Find where the given text appears and provide that cell's center as (x, y) coordinate. 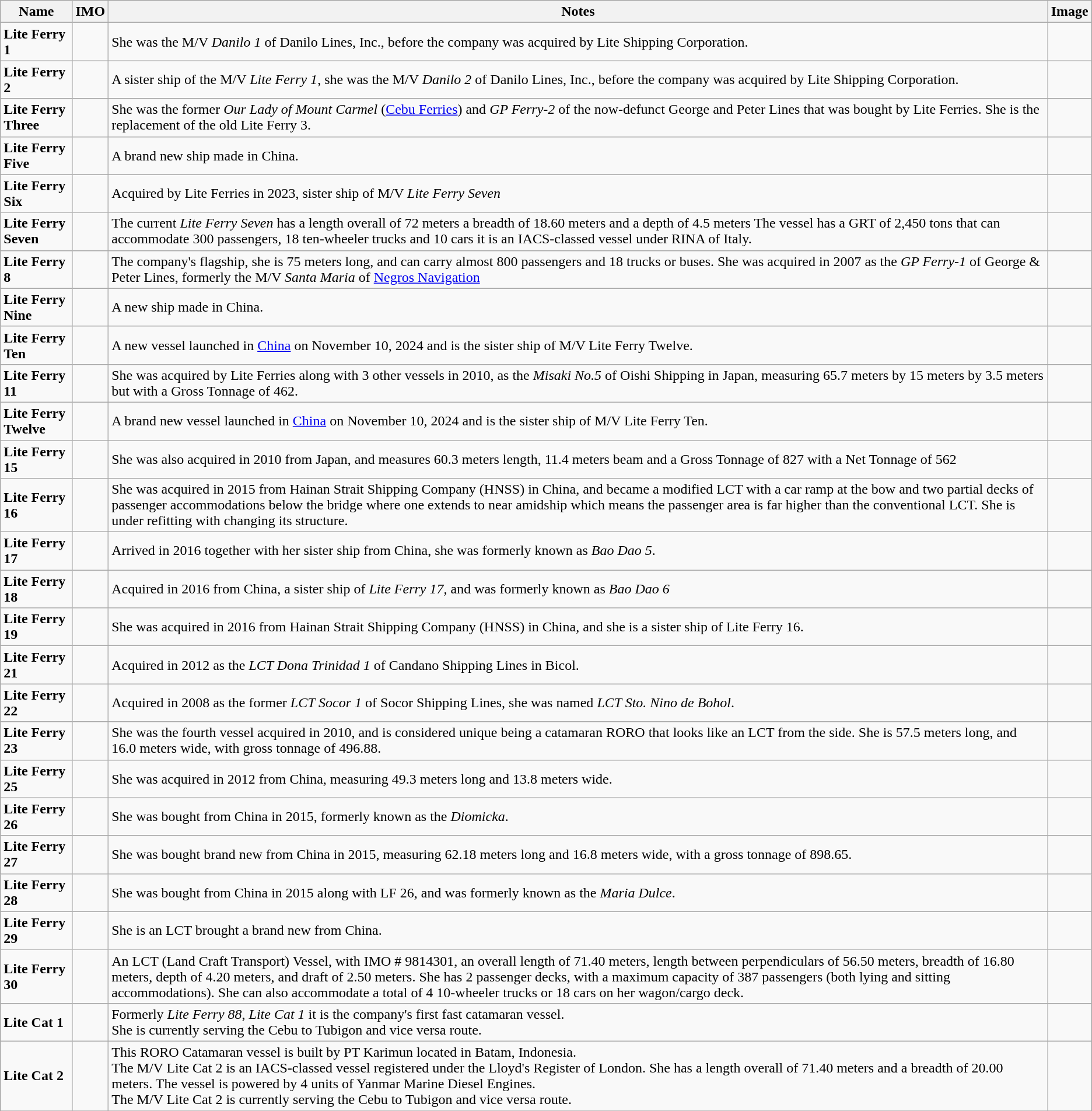
A new ship made in China. (578, 307)
Image (1070, 12)
Lite Ferry 26 (36, 817)
Formerly Lite Ferry 88, Lite Cat 1 it is the company's first fast catamaran vessel.She is currently serving the Cebu to Tubigon and vice versa route. (578, 1022)
Lite Ferry 22 (36, 703)
Name (36, 12)
Lite Ferry 1 (36, 42)
A sister ship of the M/V Lite Ferry 1, she was the M/V Danilo 2 of Danilo Lines, Inc., before the company was acquired by Lite Shipping Corporation. (578, 79)
Acquired in 2016 from China, a sister ship of Lite Ferry 17, and was formerly known as Bao Dao 6 (578, 589)
She was bought from China in 2015, formerly known as the Diomicka. (578, 817)
Lite Cat 1 (36, 1022)
Lite Ferry 23 (36, 741)
Lite Ferry Twelve (36, 421)
Lite Ferry Five (36, 155)
A brand new ship made in China. (578, 155)
Lite Ferry 25 (36, 778)
Lite Ferry Six (36, 194)
She was acquired in 2016 from Hainan Strait Shipping Company (HNSS) in China, and she is a sister ship of Lite Ferry 16. (578, 627)
Lite Ferry 21 (36, 665)
Lite Cat 2 (36, 1076)
Lite Ferry 2 (36, 79)
She was bought brand new from China in 2015, measuring 62.18 meters long and 16.8 meters wide, with a gross tonnage of 898.65. (578, 854)
Lite Ferry 29 (36, 930)
Lite Ferry 17 (36, 551)
Lite Ferry Nine (36, 307)
She is an LCT brought a brand new from China. (578, 930)
Lite Ferry Ten (36, 345)
Lite Ferry 28 (36, 893)
She was the M/V Danilo 1 of Danilo Lines, Inc., before the company was acquired by Lite Shipping Corporation. (578, 42)
Lite Ferry 19 (36, 627)
Notes (578, 12)
Lite Ferry 30 (36, 976)
A brand new vessel launched in China on November 10, 2024 and is the sister ship of M/V Lite Ferry Ten. (578, 421)
Acquired by Lite Ferries in 2023, sister ship of M/V Lite Ferry Seven (578, 194)
Lite Ferry 11 (36, 383)
Arrived in 2016 together with her sister ship from China, she was formerly known as Bao Dao 5. (578, 551)
Lite Ferry 8 (36, 270)
She was also acquired in 2010 from Japan, and measures 60.3 meters length, 11.4 meters beam and a Gross Tonnage of 827 with a Net Tonnage of 562 (578, 459)
Acquired in 2008 as the former LCT Socor 1 of Socor Shipping Lines, she was named LCT Sto. Nino de Bohol. (578, 703)
IMO (90, 12)
Acquired in 2012 as the LCT Dona Trinidad 1 of Candano Shipping Lines in Bicol. (578, 665)
Lite Ferry Three (36, 118)
Lite Ferry Seven (36, 231)
She was bought from China in 2015 along with LF 26, and was formerly known as the Maria Dulce. (578, 893)
Lite Ferry 18 (36, 589)
Lite Ferry 27 (36, 854)
Lite Ferry 16 (36, 505)
A new vessel launched in China on November 10, 2024 and is the sister ship of M/V Lite Ferry Twelve. (578, 345)
Lite Ferry 15 (36, 459)
She was acquired in 2012 from China, measuring 49.3 meters long and 13.8 meters wide. (578, 778)
